Locate the cell with the specified text and output its [X, Y] center coordinate. 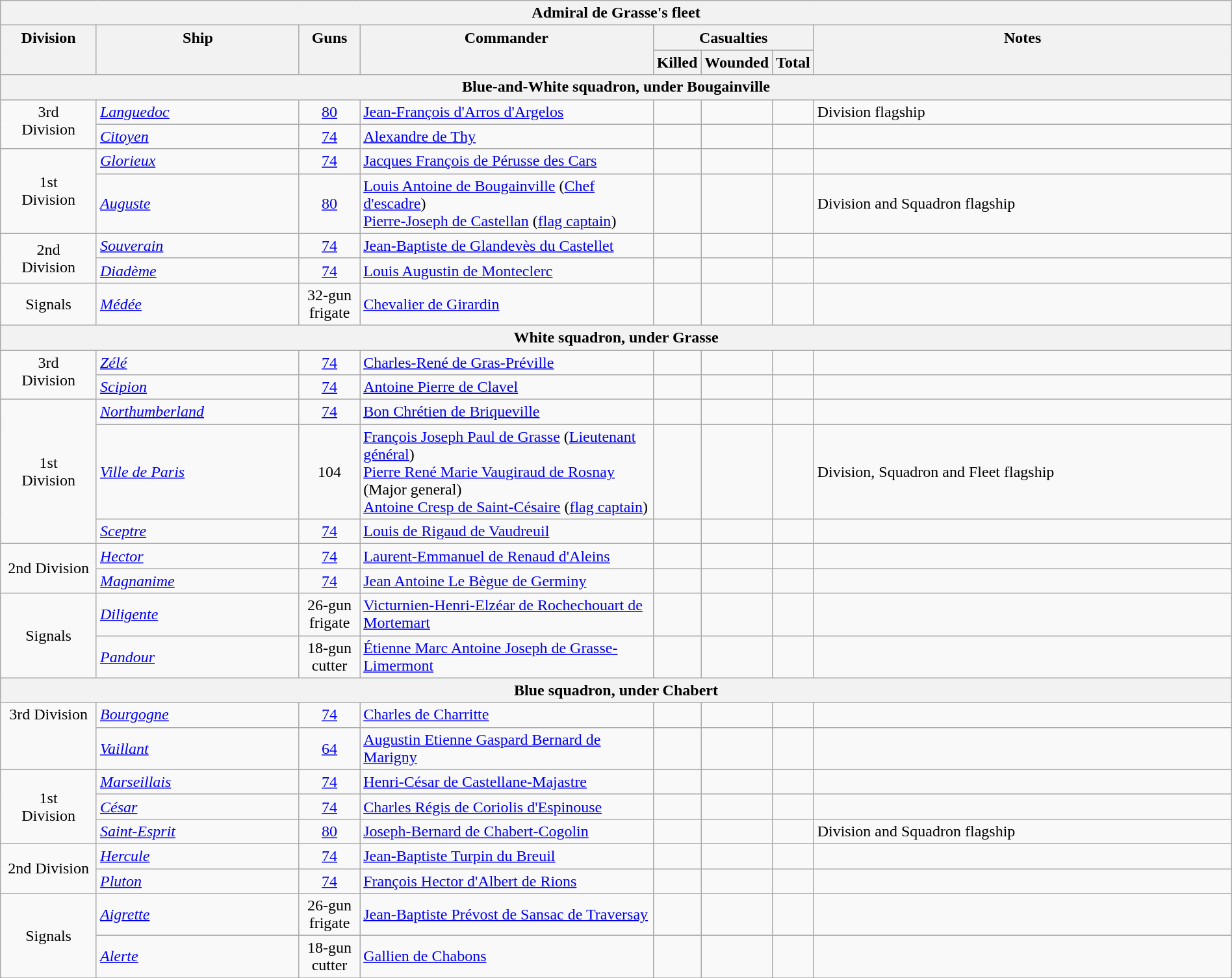
Guns [329, 50]
Souverain [198, 246]
Alerte [198, 957]
White squadron, under Grasse [616, 337]
Diadème [198, 270]
Louis Augustin de Monteclerc [507, 270]
Hercule [198, 856]
3rd Division [49, 736]
Joseph-Bernard de Chabert-Cogolin [507, 831]
Charles de Charritte [507, 715]
François Hector d'Albert de Rions [507, 881]
2ndDivision [49, 258]
Charles Régis de Coriolis d'Espinouse [507, 806]
Blue-and-White squadron, under Bougainville [616, 87]
Magnanime [198, 581]
Augustin Etienne Gaspard Bernard de Marigny [507, 749]
Médée [198, 304]
Louis de Rigaud de Vaudreuil [507, 532]
François Joseph Paul de Grasse (Lieutenant général)Pierre René Marie Vaugiraud de Rosnay (Major general)Antoine Cresp de Saint-Césaire (flag captain) [507, 472]
Pandour [198, 656]
Gallien de Chabons [507, 957]
Division flagship [1023, 112]
Ship [198, 50]
Aigrette [198, 915]
Languedoc [198, 112]
64 [329, 749]
Killed [677, 62]
Blue squadron, under Chabert [616, 690]
Auguste [198, 203]
Henri-César de Castellane-Majastre [507, 782]
Ville de Paris [198, 472]
Alexandre de Thy [507, 136]
Division, Squadron and Fleet flagship [1023, 472]
Jean-Baptiste Turpin du Breuil [507, 856]
Division [49, 50]
Bon Chrétien de Briqueville [507, 412]
Jacques François de Pérusse des Cars [507, 161]
Antoine Pierre de Clavel [507, 387]
Hector [198, 556]
Louis Antoine de Bougainville (Chef d'escadre) Pierre-Joseph de Castellan (flag captain) [507, 203]
Laurent-Emmanuel de Renaud d'Aleins [507, 556]
Bourgogne [198, 715]
Jean-Baptiste de Glandevès du Castellet [507, 246]
Notes [1023, 50]
104 [329, 472]
Sceptre [198, 532]
Admiral de Grasse's fleet [616, 13]
Étienne Marc Antoine Joseph de Grasse-Limermont [507, 656]
Diligente [198, 615]
Commander [507, 50]
Marseillais [198, 782]
Jean Antoine Le Bègue de Germiny [507, 581]
Chevalier de Girardin [507, 304]
Zélé [198, 362]
Total [793, 62]
Pluton [198, 881]
Citoyen [198, 136]
César [198, 806]
Jean-Baptiste Prévost de Sansac de Traversay [507, 915]
32-gun frigate [329, 304]
Glorieux [198, 161]
Saint-Esprit [198, 831]
Victurnien-Henri-Elzéar de Rochechouart de Mortemart [507, 615]
Wounded [737, 62]
Scipion [198, 387]
Vaillant [198, 749]
Jean-François d'Arros d'Argelos [507, 112]
Northumberland [198, 412]
Charles-René de Gras-Préville [507, 362]
Casualties [733, 38]
